Determine the (X, Y) coordinate at the center of the cell enclosing the given text.  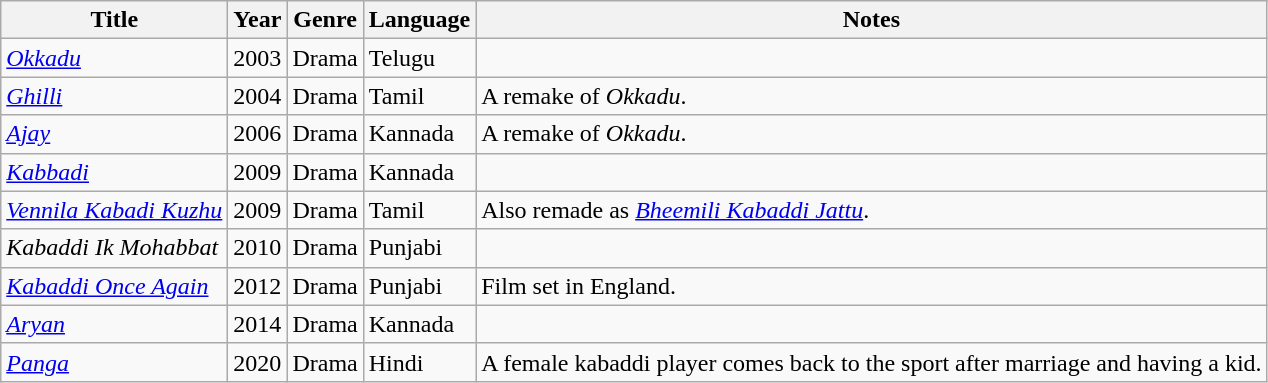
Hindi (419, 362)
A female kabaddi player comes back to the sport after marriage and having a kid. (872, 362)
Notes (872, 20)
Vennila Kabadi Kuzhu (114, 210)
Film set in England. (872, 286)
Genre (325, 20)
Ajay (114, 134)
2004 (258, 96)
Kabbadi (114, 172)
Okkadu (114, 58)
Telugu (419, 58)
Kabaddi Once Again (114, 286)
Year (258, 20)
Kabaddi Ik Mohabbat (114, 248)
Title (114, 20)
2006 (258, 134)
Panga (114, 362)
2012 (258, 286)
Language (419, 20)
Also remade as Bheemili Kabaddi Jattu. (872, 210)
2020 (258, 362)
Ghilli (114, 96)
2014 (258, 324)
2003 (258, 58)
Aryan (114, 324)
2010 (258, 248)
